Return the (X, Y) coordinate for the center point of the cell that contains the specified text.  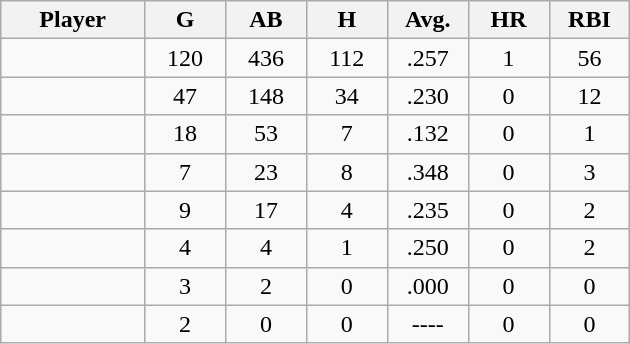
56 (590, 58)
Player (73, 20)
23 (266, 172)
.132 (428, 134)
RBI (590, 20)
17 (266, 210)
.230 (428, 96)
8 (346, 172)
.235 (428, 210)
H (346, 20)
9 (186, 210)
---- (428, 324)
.000 (428, 286)
Avg. (428, 20)
G (186, 20)
47 (186, 96)
.250 (428, 248)
.348 (428, 172)
HR (508, 20)
148 (266, 96)
120 (186, 58)
12 (590, 96)
436 (266, 58)
.257 (428, 58)
AB (266, 20)
18 (186, 134)
53 (266, 134)
112 (346, 58)
34 (346, 96)
